Scan for the cell matching the given text and deliver its (X, Y) coordinate at center. 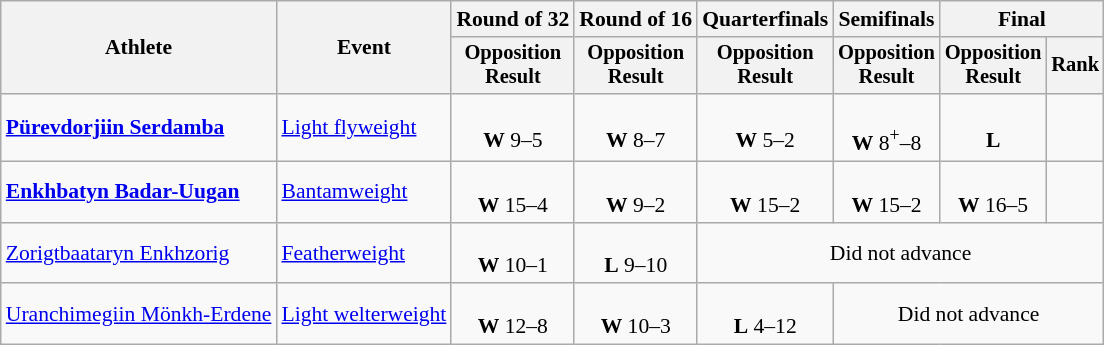
L 9–10 (636, 252)
Light flyweight (364, 128)
W 12–8 (512, 314)
W 15–4 (512, 192)
W 5–2 (765, 128)
W 8+–8 (886, 128)
L 4–12 (765, 314)
Final (1022, 19)
Quarterfinals (765, 19)
W 9–2 (636, 192)
W 10–3 (636, 314)
Rank (1075, 66)
W 9–5 (512, 128)
W 10–1 (512, 252)
Light welterweight (364, 314)
W 16–5 (994, 192)
L (994, 128)
W 8–7 (636, 128)
Uranchimegiin Mönkh-Erdene (139, 314)
Featherweight (364, 252)
Round of 32 (512, 19)
Pürevdorjiin Serdamba (139, 128)
Athlete (139, 48)
Event (364, 48)
Enkhbatyn Badar-Uugan (139, 192)
Semifinals (886, 19)
Round of 16 (636, 19)
Zorigtbaataryn Enkhzorig (139, 252)
Bantamweight (364, 192)
